Determine the [X, Y] coordinate at the center of the cell enclosing the given text.  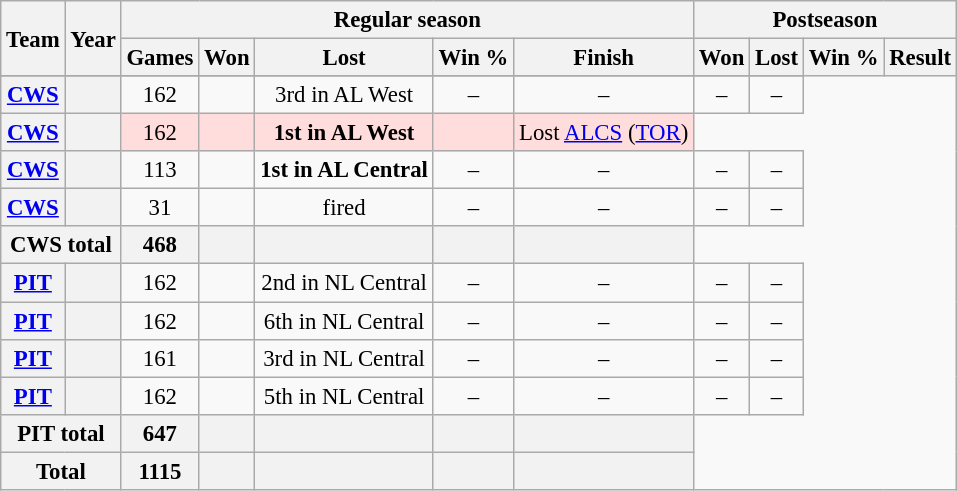
Result [920, 58]
Regular season [407, 20]
1st in AL West [344, 133]
468 [160, 245]
Games [160, 58]
161 [160, 358]
fired [344, 208]
31 [160, 208]
3rd in NL Central [344, 358]
1st in AL Central [344, 170]
Year [93, 38]
Team [33, 38]
113 [160, 170]
6th in NL Central [344, 321]
Finish [604, 58]
1115 [160, 471]
3rd in AL West [344, 95]
CWS total [61, 245]
Postseason [826, 20]
2nd in NL Central [344, 283]
Total [61, 471]
Lost ALCS (TOR) [604, 133]
PIT total [61, 433]
647 [160, 433]
5th in NL Central [344, 396]
